Identify which cell holds the provided text, then report its [x, y] central coordinate. 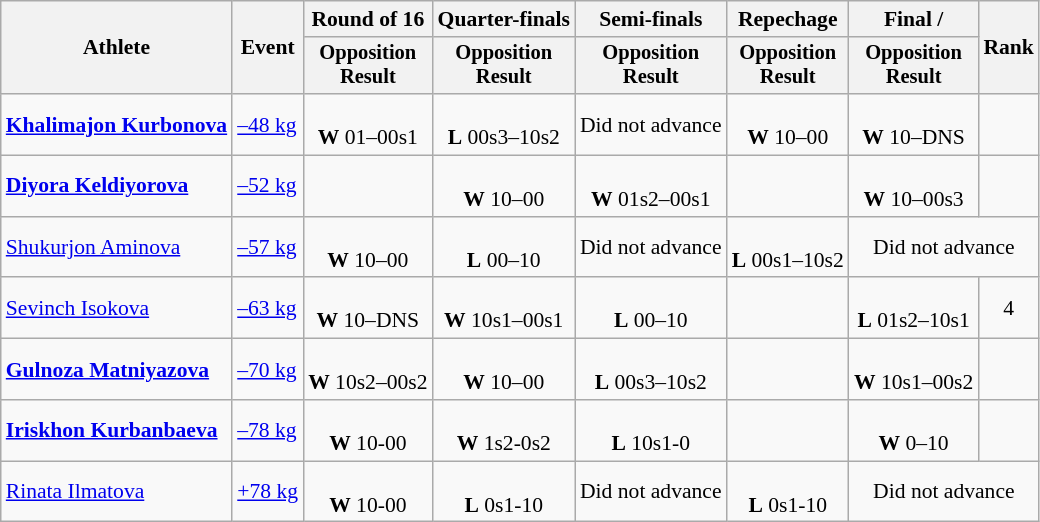
Rinata Ilmatova [116, 492]
W 1s2-0s2 [504, 430]
–52 kg [268, 186]
W 10s2–00s2 [368, 370]
W 10s1–00s2 [914, 370]
4 [1008, 308]
–78 kg [268, 430]
L 10s1-0 [651, 430]
–70 kg [268, 370]
Khalimajon Kurbonova [116, 124]
Diyora Keldiyorova [116, 186]
Gulnoza Matniyazova [116, 370]
Event [268, 48]
W 0–10 [914, 430]
Quarter-finals [504, 19]
W 10–00s3 [914, 186]
–57 kg [268, 248]
Athlete [116, 48]
L 00s1–10s2 [788, 248]
W 01–00s1 [368, 124]
Sevinch Isokova [116, 308]
–63 kg [268, 308]
Round of 16 [368, 19]
Final / [914, 19]
–48 kg [268, 124]
+78 kg [268, 492]
L 01s2–10s1 [914, 308]
Semi-finals [651, 19]
W 01s2–00s1 [651, 186]
Repechage [788, 19]
Shukurjon Aminova [116, 248]
Rank [1008, 48]
Iriskhon Kurbanbaeva [116, 430]
W 10s1–00s1 [504, 308]
